Search for the cell housing the specified text and yield its (x, y) center coordinate. 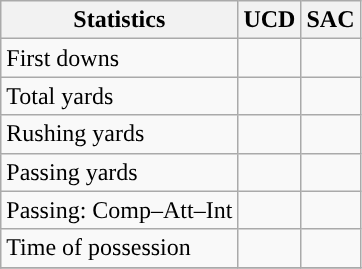
Statistics (120, 20)
First downs (120, 58)
Rushing yards (120, 134)
Passing yards (120, 172)
SAC (330, 20)
Time of possession (120, 248)
Passing: Comp–Att–Int (120, 210)
UCD (270, 20)
Total yards (120, 96)
